Find where the given text appears and provide that cell's center as [X, Y] coordinate. 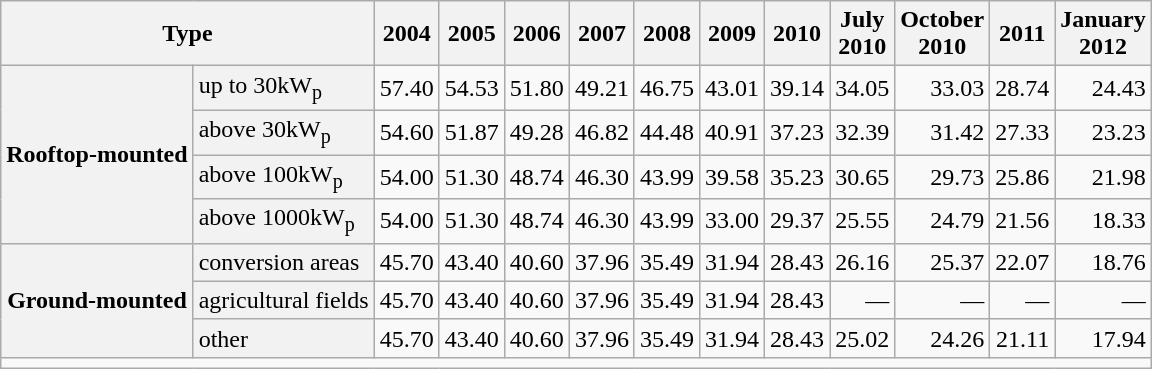
October2010 [942, 34]
49.28 [536, 132]
2011 [1022, 34]
25.37 [942, 262]
30.65 [862, 176]
27.33 [1022, 132]
2006 [536, 34]
33.00 [732, 221]
39.58 [732, 176]
2007 [602, 34]
44.48 [666, 132]
34.05 [862, 88]
Type [188, 34]
46.75 [666, 88]
49.21 [602, 88]
above 1000kWp [284, 221]
agricultural fields [284, 300]
51.80 [536, 88]
2008 [666, 34]
54.53 [472, 88]
conversion areas [284, 262]
up to 30kWp [284, 88]
25.02 [862, 338]
37.23 [798, 132]
43.01 [732, 88]
2005 [472, 34]
23.23 [1103, 132]
other [284, 338]
above 30kWp [284, 132]
33.03 [942, 88]
2004 [406, 34]
18.33 [1103, 221]
40.91 [732, 132]
17.94 [1103, 338]
28.74 [1022, 88]
51.87 [472, 132]
25.55 [862, 221]
18.76 [1103, 262]
22.07 [1022, 262]
21.98 [1103, 176]
46.82 [602, 132]
24.79 [942, 221]
2010 [798, 34]
24.43 [1103, 88]
25.86 [1022, 176]
January2012 [1103, 34]
57.40 [406, 88]
21.11 [1022, 338]
Ground-mounted [97, 300]
July2010 [862, 34]
29.73 [942, 176]
39.14 [798, 88]
29.37 [798, 221]
2009 [732, 34]
26.16 [862, 262]
above 100kWp [284, 176]
Rooftop-mounted [97, 154]
54.60 [406, 132]
24.26 [942, 338]
21.56 [1022, 221]
32.39 [862, 132]
35.23 [798, 176]
31.42 [942, 132]
